Find where the given text appears and provide that cell's center as (x, y) coordinate. 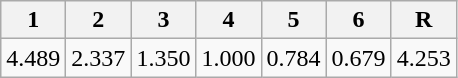
1.350 (164, 58)
1.000 (228, 58)
4.489 (34, 58)
4 (228, 20)
6 (358, 20)
5 (294, 20)
0.679 (358, 58)
2.337 (98, 58)
3 (164, 20)
R (424, 20)
0.784 (294, 58)
2 (98, 20)
4.253 (424, 58)
1 (34, 20)
